Extract the [X, Y] coordinate from the center of the cell holding the provided text.  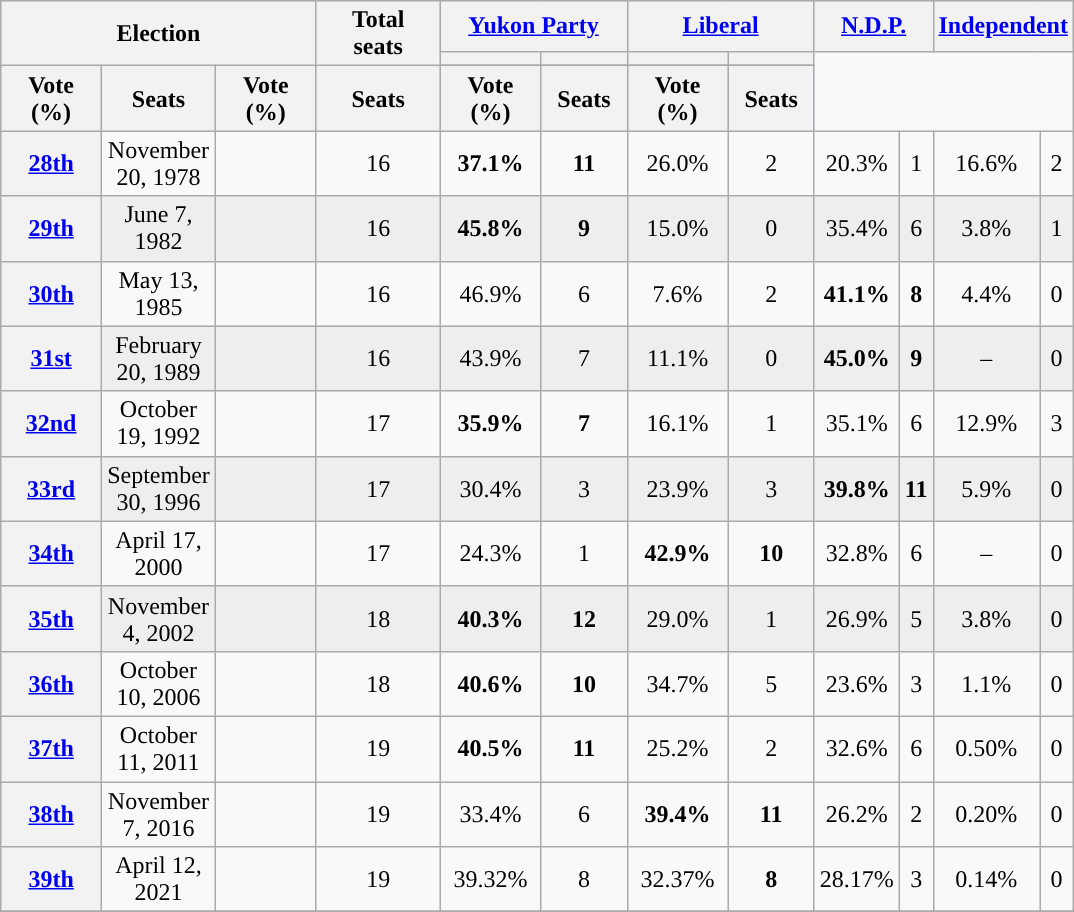
April 17, 2000 [159, 554]
February 20, 1989 [159, 358]
45.0% [856, 358]
25.2% [678, 748]
April 12, 2021 [159, 880]
32.37% [678, 880]
N.D.P. [874, 26]
31st [52, 358]
7.6% [678, 294]
11.1% [678, 358]
Yukon Party [534, 26]
42.9% [678, 554]
29.0% [678, 618]
October 19, 1992 [159, 424]
September 30, 1996 [159, 488]
35.9% [490, 424]
39th [52, 880]
41.1% [856, 294]
1.1% [986, 684]
30th [52, 294]
37th [52, 748]
33.4% [490, 814]
20.3% [856, 164]
October 10, 2006 [159, 684]
45.8% [490, 228]
November 7, 2016 [159, 814]
29th [52, 228]
October 11, 2011 [159, 748]
40.5% [490, 748]
32.6% [856, 748]
16.6% [986, 164]
November 4, 2002 [159, 618]
0.14% [986, 880]
23.9% [678, 488]
0.20% [986, 814]
12 [584, 618]
34.7% [678, 684]
46.9% [490, 294]
Election [159, 34]
5.9% [986, 488]
43.9% [490, 358]
35.1% [856, 424]
26.2% [856, 814]
26.0% [678, 164]
39.4% [678, 814]
23.6% [856, 684]
15.0% [678, 228]
37.1% [490, 164]
May 13, 1985 [159, 294]
40.3% [490, 618]
26.9% [856, 618]
Liberal [720, 26]
16.1% [678, 424]
28.17% [856, 880]
4.4% [986, 294]
Totalseats [378, 34]
40.6% [490, 684]
38th [52, 814]
Independent [1003, 26]
32nd [52, 424]
39.8% [856, 488]
0.50% [986, 748]
November 20, 1978 [159, 164]
12.9% [986, 424]
36th [52, 684]
32.8% [856, 554]
34th [52, 554]
June 7, 1982 [159, 228]
35.4% [856, 228]
28th [52, 164]
35th [52, 618]
24.3% [490, 554]
33rd [52, 488]
30.4% [490, 488]
39.32% [490, 880]
